Determine the [x, y] coordinate at the center of the cell enclosing the given text.  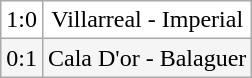
Villarreal - Imperial [146, 20]
1:0 [22, 20]
0:1 [22, 58]
Cala D'or - Balaguer [146, 58]
